Extract the (X, Y) coordinate from the center of the cell holding the provided text.  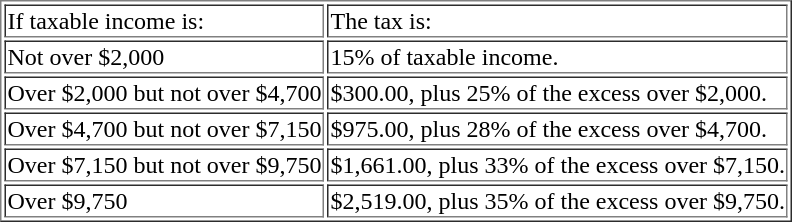
Over $9,750 (164, 200)
The tax is: (558, 20)
If taxable income is: (164, 20)
Over $2,000 but not over $4,700 (164, 92)
Over $4,700 but not over $7,150 (164, 128)
Not over $2,000 (164, 56)
15% of taxable income. (558, 56)
Over $7,150 but not over $9,750 (164, 164)
$2,519.00, plus 35% of the excess over $9,750. (558, 200)
$300.00, plus 25% of the excess over $2,000. (558, 92)
$975.00, plus 28% of the excess over $4,700. (558, 128)
$1,661.00, plus 33% of the excess over $7,150. (558, 164)
